Return the [X, Y] coordinate for the center point of the cell that contains the specified text.  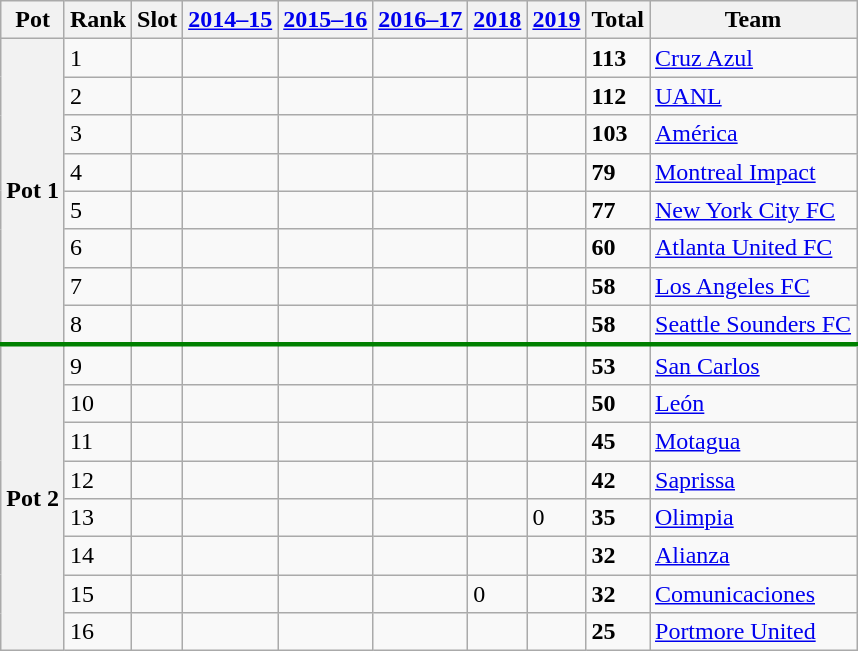
Rank [98, 20]
53 [618, 365]
Portmore United [754, 632]
16 [98, 632]
León [754, 403]
Cruz Azul [754, 58]
Saprissa [754, 479]
Slot [158, 20]
25 [618, 632]
San Carlos [754, 365]
Pot [33, 20]
6 [98, 248]
7 [98, 286]
2016–17 [420, 20]
2018 [498, 20]
12 [98, 479]
14 [98, 556]
113 [618, 58]
Total [618, 20]
2014–15 [230, 20]
45 [618, 441]
42 [618, 479]
Alianza [754, 556]
Motagua [754, 441]
50 [618, 403]
11 [98, 441]
8 [98, 325]
15 [98, 594]
Olimpia [754, 518]
77 [618, 210]
3 [98, 134]
2015–16 [326, 20]
103 [618, 134]
New York City FC [754, 210]
Team [754, 20]
1 [98, 58]
13 [98, 518]
9 [98, 365]
35 [618, 518]
Pot 1 [33, 192]
América [754, 134]
79 [618, 172]
2 [98, 96]
Seattle Sounders FC [754, 325]
4 [98, 172]
2019 [556, 20]
10 [98, 403]
Los Angeles FC [754, 286]
UANL [754, 96]
Comunicaciones [754, 594]
Atlanta United FC [754, 248]
60 [618, 248]
112 [618, 96]
5 [98, 210]
Pot 2 [33, 498]
Montreal Impact [754, 172]
